Determine the (X, Y) coordinate at the center of the cell enclosing the given text.  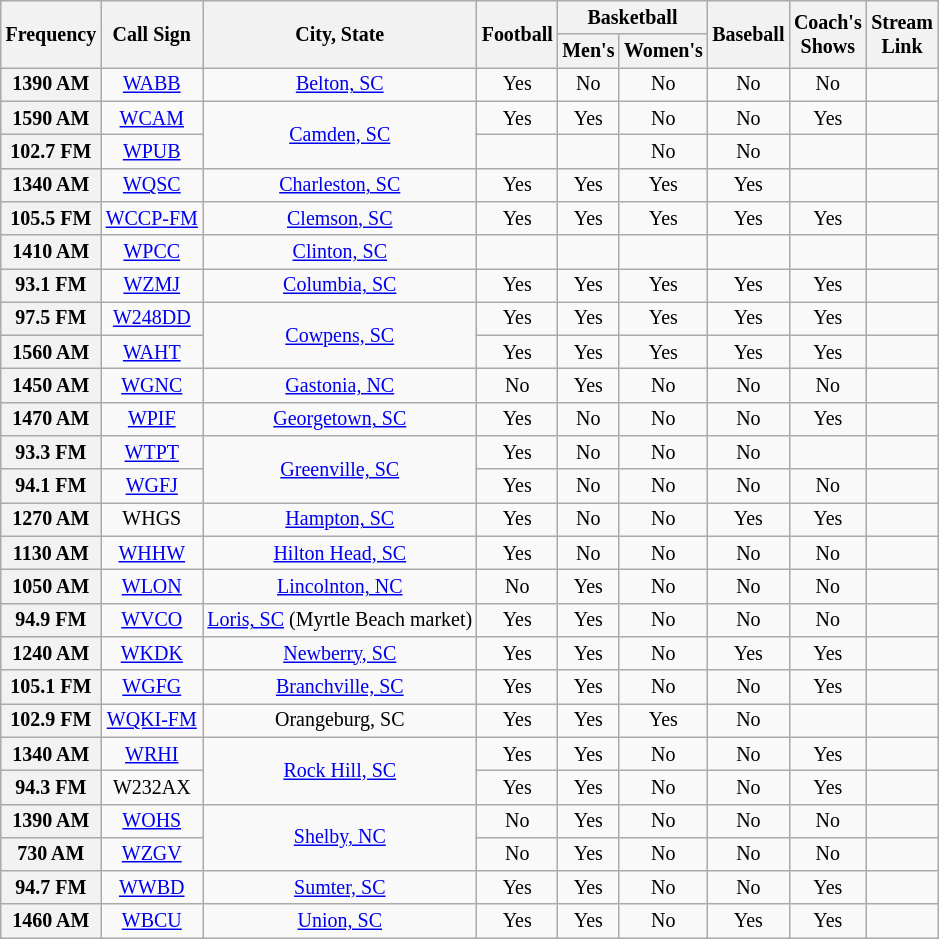
1460 AM (51, 922)
Coach'sShows (828, 34)
Basketball (632, 18)
Clinton, SC (340, 252)
Hilton Head, SC (340, 554)
WAHT (152, 352)
Frequency (51, 34)
1590 AM (51, 118)
WLON (152, 586)
W248DD (152, 318)
94.7 FM (51, 888)
WTPT (152, 452)
Camden, SC (340, 134)
1130 AM (51, 554)
Belton, SC (340, 84)
Shelby, NC (340, 838)
Sumter, SC (340, 888)
Loris, SC (Myrtle Beach market) (340, 620)
Hampton, SC (340, 520)
Call Sign (152, 34)
Rock Hill, SC (340, 770)
94.9 FM (51, 620)
WHGS (152, 520)
WPCC (152, 252)
WGNC (152, 386)
Union, SC (340, 922)
Greenville, SC (340, 470)
Branchville, SC (340, 686)
WZMJ (152, 286)
93.3 FM (51, 452)
Gastonia, NC (340, 386)
WPIF (152, 420)
1050 AM (51, 586)
Newberry, SC (340, 654)
1240 AM (51, 654)
Football (518, 34)
WQKI-FM (152, 720)
94.1 FM (51, 486)
WABB (152, 84)
Charleston, SC (340, 184)
WGFG (152, 686)
Baseball (749, 34)
Men's (588, 52)
WWBD (152, 888)
Cowpens, SC (340, 336)
Orangeburg, SC (340, 720)
102.9 FM (51, 720)
105.1 FM (51, 686)
Georgetown, SC (340, 420)
WOHS (152, 820)
WGFJ (152, 486)
Lincolnton, NC (340, 586)
WKDK (152, 654)
WVCO (152, 620)
1470 AM (51, 420)
WQSC (152, 184)
730 AM (51, 854)
102.7 FM (51, 152)
WZGV (152, 854)
94.3 FM (51, 788)
StreamLink (902, 34)
Columbia, SC (340, 286)
1270 AM (51, 520)
1450 AM (51, 386)
WBCU (152, 922)
1560 AM (51, 352)
W232AX (152, 788)
Clemson, SC (340, 218)
WRHI (152, 754)
93.1 FM (51, 286)
1410 AM (51, 252)
City, State (340, 34)
WCCP-FM (152, 218)
WPUB (152, 152)
105.5 FM (51, 218)
WCAM (152, 118)
97.5 FM (51, 318)
Women's (663, 52)
WHHW (152, 554)
